From the cell containing the given text, extract its center point as (x, y) coordinate. 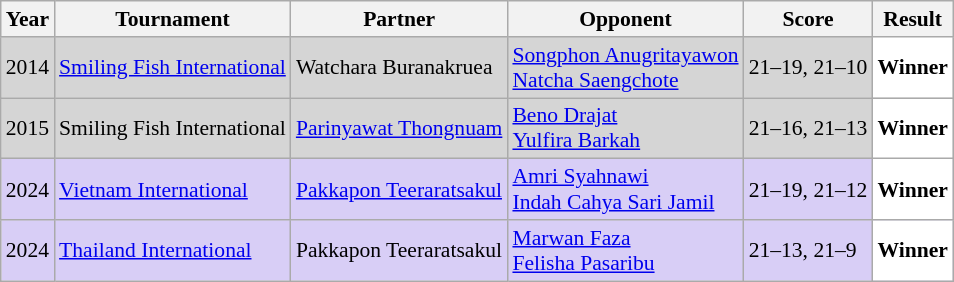
Year (28, 19)
21–13, 21–9 (808, 250)
21–16, 21–13 (808, 128)
Tournament (172, 19)
Partner (400, 19)
21–19, 21–10 (808, 68)
Result (912, 19)
Songphon Anugritayawon Natcha Saengchote (625, 68)
21–19, 21–12 (808, 190)
Marwan Faza Felisha Pasaribu (625, 250)
Parinyawat Thongnuam (400, 128)
Vietnam International (172, 190)
Score (808, 19)
Opponent (625, 19)
Watchara Buranakruea (400, 68)
2014 (28, 68)
Thailand International (172, 250)
2015 (28, 128)
Amri Syahnawi Indah Cahya Sari Jamil (625, 190)
Beno Drajat Yulfira Barkah (625, 128)
